Return (X, Y) of the center of cell containing provided text 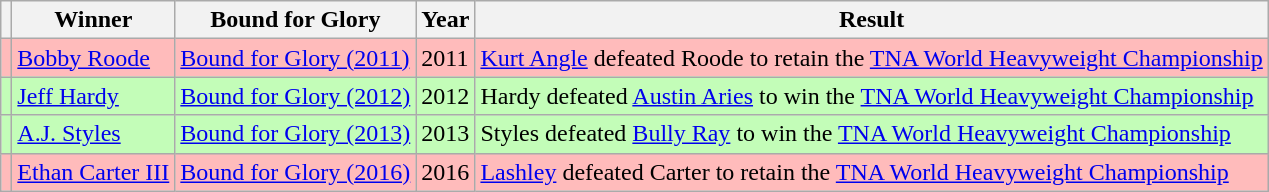
Kurt Angle defeated Roode to retain the TNA World Heavyweight Championship (872, 58)
Bound for Glory (2013) (296, 134)
2013 (446, 134)
Result (872, 20)
A.J. Styles (94, 134)
Styles defeated Bully Ray to win the TNA World Heavyweight Championship (872, 134)
Bound for Glory (2016) (296, 172)
2011 (446, 58)
2012 (446, 96)
Bound for Glory (2011) (296, 58)
2016 (446, 172)
Lashley defeated Carter to retain the TNA World Heavyweight Championship (872, 172)
Year (446, 20)
Jeff Hardy (94, 96)
Bound for Glory (296, 20)
Hardy defeated Austin Aries to win the TNA World Heavyweight Championship (872, 96)
Winner (94, 20)
Bobby Roode (94, 58)
Ethan Carter III (94, 172)
Bound for Glory (2012) (296, 96)
